Return [x, y] of the center of cell containing provided text 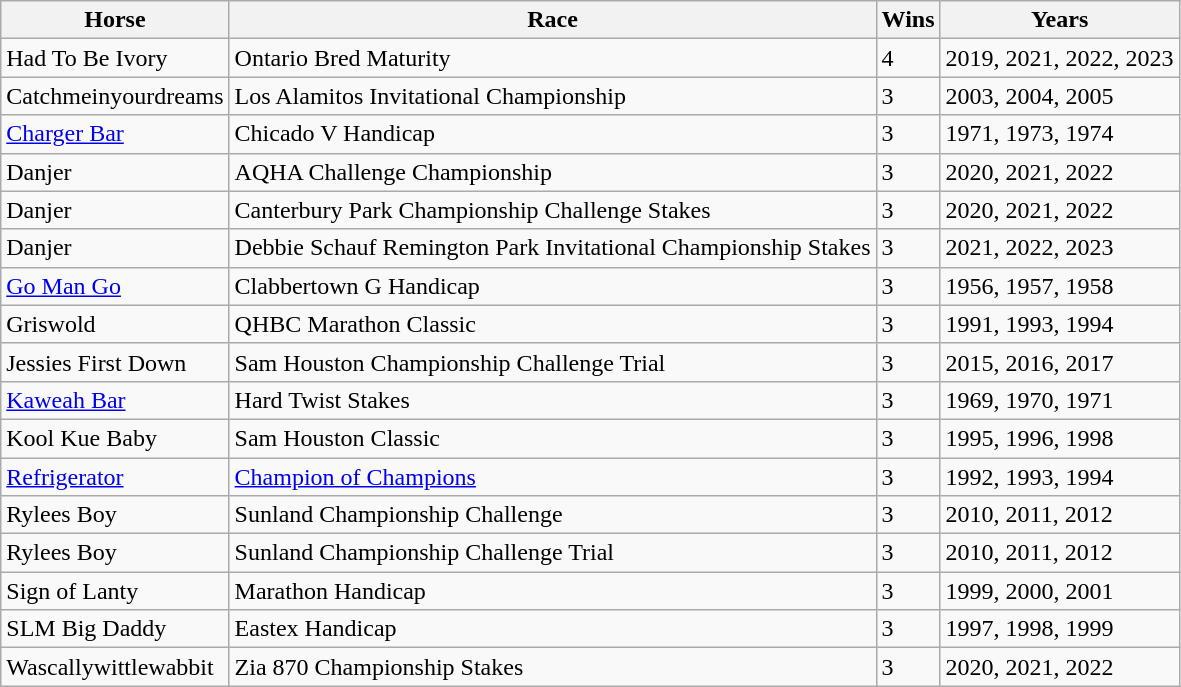
1992, 1993, 1994 [1060, 477]
2003, 2004, 2005 [1060, 96]
Sunland Championship Challenge Trial [552, 553]
Horse [115, 20]
Los Alamitos Invitational Championship [552, 96]
Ontario Bred Maturity [552, 58]
Kool Kue Baby [115, 438]
Race [552, 20]
Marathon Handicap [552, 591]
Chicado V Handicap [552, 134]
1999, 2000, 2001 [1060, 591]
Eastex Handicap [552, 629]
Had To Be Ivory [115, 58]
Catchmeinyourdreams [115, 96]
Clabbertown G Handicap [552, 286]
Jessies First Down [115, 362]
Go Man Go [115, 286]
2019, 2021, 2022, 2023 [1060, 58]
Debbie Schauf Remington Park Invitational Championship Stakes [552, 248]
Zia 870 Championship Stakes [552, 667]
Charger Bar [115, 134]
Kaweah Bar [115, 400]
1956, 1957, 1958 [1060, 286]
Sign of Lanty [115, 591]
Sunland Championship Challenge [552, 515]
Years [1060, 20]
Sam Houston Championship Challenge Trial [552, 362]
2021, 2022, 2023 [1060, 248]
Wascallywittlewabbit [115, 667]
1969, 1970, 1971 [1060, 400]
QHBC Marathon Classic [552, 324]
Griswold [115, 324]
1991, 1993, 1994 [1060, 324]
Sam Houston Classic [552, 438]
Refrigerator [115, 477]
1997, 1998, 1999 [1060, 629]
Wins [908, 20]
2015, 2016, 2017 [1060, 362]
SLM Big Daddy [115, 629]
1995, 1996, 1998 [1060, 438]
AQHA Challenge Championship [552, 172]
Canterbury Park Championship Challenge Stakes [552, 210]
Hard Twist Stakes [552, 400]
Champion of Champions [552, 477]
4 [908, 58]
1971, 1973, 1974 [1060, 134]
